Search for the cell housing the specified text and yield its [x, y] center coordinate. 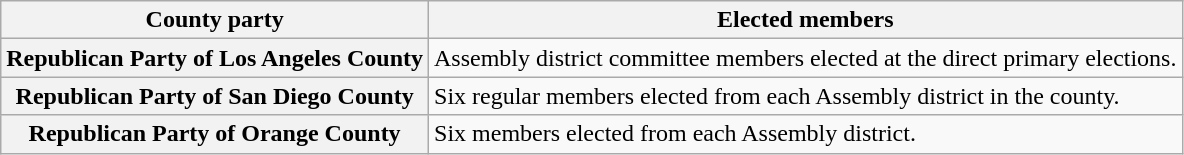
Six regular members elected from each Assembly district in the county. [806, 96]
Republican Party of Los Angeles County [215, 58]
Republican Party of San Diego County [215, 96]
Assembly district committee members elected at the direct primary elections. [806, 58]
Republican Party of Orange County [215, 134]
Six members elected from each Assembly district. [806, 134]
Elected members [806, 20]
County party [215, 20]
